For the text-containing cell, return its midpoint in (X, Y) coordinate format. 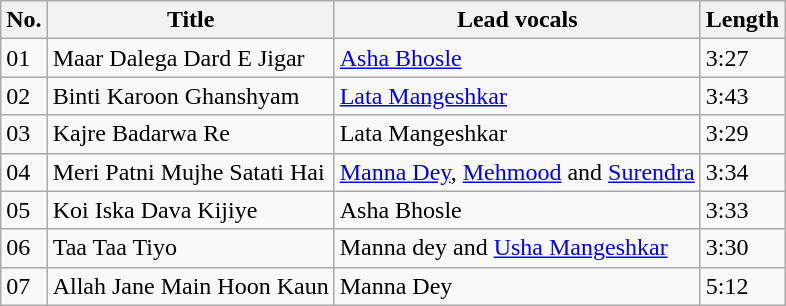
Koi Iska Dava Kijiye (190, 210)
Title (190, 20)
Meri Patni Mujhe Satati Hai (190, 172)
Manna dey and Usha Mangeshkar (517, 248)
3:27 (742, 58)
Taa Taa Tiyo (190, 248)
02 (24, 96)
06 (24, 248)
Manna Dey (517, 286)
3:43 (742, 96)
07 (24, 286)
Binti Karoon Ghanshyam (190, 96)
5:12 (742, 286)
3:30 (742, 248)
01 (24, 58)
Length (742, 20)
Lead vocals (517, 20)
No. (24, 20)
3:33 (742, 210)
04 (24, 172)
3:34 (742, 172)
Kajre Badarwa Re (190, 134)
Allah Jane Main Hoon Kaun (190, 286)
3:29 (742, 134)
Maar Dalega Dard E Jigar (190, 58)
05 (24, 210)
03 (24, 134)
Manna Dey, Mehmood and Surendra (517, 172)
